Capture the cell that displays the provided text and extract its [x, y] central coordinate. 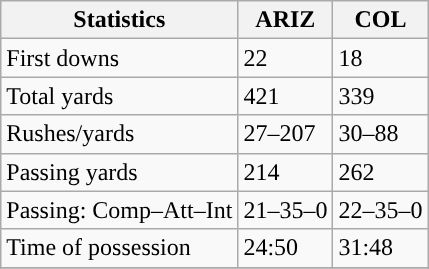
24:50 [286, 248]
Statistics [120, 20]
30–88 [380, 134]
31:48 [380, 248]
Rushes/yards [120, 134]
ARIZ [286, 20]
First downs [120, 58]
Passing: Comp–Att–Int [120, 210]
18 [380, 58]
22 [286, 58]
27–207 [286, 134]
421 [286, 96]
339 [380, 96]
262 [380, 172]
COL [380, 20]
Total yards [120, 96]
Passing yards [120, 172]
214 [286, 172]
Time of possession [120, 248]
22–35–0 [380, 210]
21–35–0 [286, 210]
